Search for the cell housing the specified text and yield its (X, Y) center coordinate. 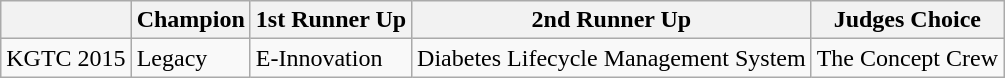
1st Runner Up (330, 20)
2nd Runner Up (612, 20)
Diabetes Lifecycle Management System (612, 58)
Champion (190, 20)
The Concept Crew (907, 58)
KGTC 2015 (66, 58)
E-Innovation (330, 58)
Judges Choice (907, 20)
Legacy (190, 58)
